Locate the cell with the specified text and output its (x, y) center coordinate. 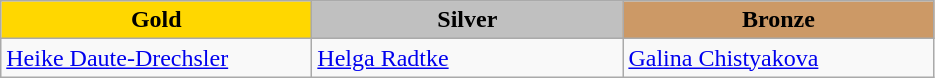
Silver (468, 20)
Bronze (778, 20)
Gold (156, 20)
Helga Radtke (468, 58)
Heike Daute-Drechsler (156, 58)
Galina Chistyakova (778, 58)
